Output the [X, Y] coordinate of the center of the cell containing the given text.  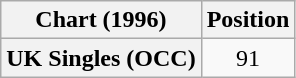
91 [248, 58]
UK Singles (OCC) [101, 58]
Chart (1996) [101, 20]
Position [248, 20]
